Find where the given text appears and provide that cell's center as (X, Y) coordinate. 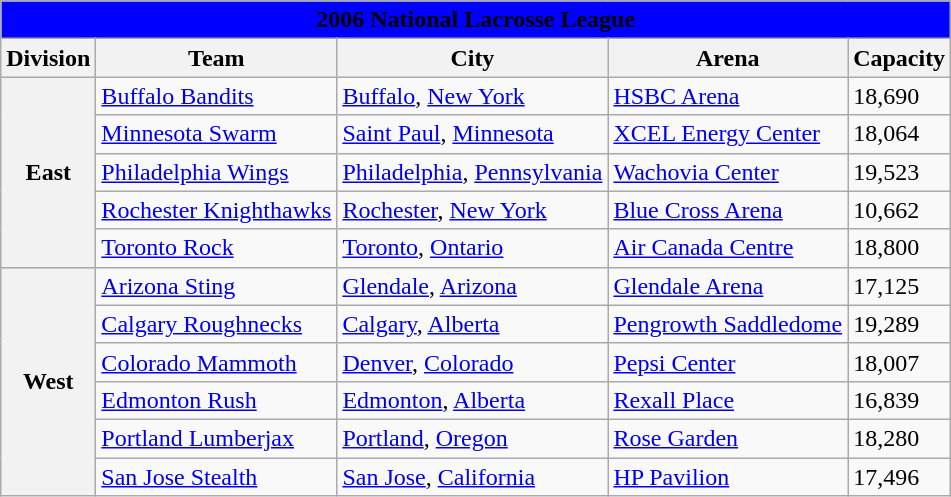
17,496 (900, 477)
Toronto, Ontario (472, 248)
Wachovia Center (728, 172)
19,289 (900, 324)
Team (216, 58)
2006 National Lacrosse League (476, 20)
San Jose Stealth (216, 477)
West (48, 381)
HP Pavilion (728, 477)
18,800 (900, 248)
Rose Garden (728, 438)
XCEL Energy Center (728, 134)
Arena (728, 58)
Rochester, New York (472, 210)
Pepsi Center (728, 362)
Philadelphia Wings (216, 172)
Philadelphia, Pennsylvania (472, 172)
San Jose, California (472, 477)
Arizona Sting (216, 286)
Portland Lumberjax (216, 438)
18,064 (900, 134)
Rexall Place (728, 400)
Calgary Roughnecks (216, 324)
Edmonton Rush (216, 400)
Blue Cross Arena (728, 210)
Buffalo Bandits (216, 96)
Glendale Arena (728, 286)
East (48, 172)
Saint Paul, Minnesota (472, 134)
Air Canada Centre (728, 248)
Glendale, Arizona (472, 286)
Capacity (900, 58)
Portland, Oregon (472, 438)
18,690 (900, 96)
Edmonton, Alberta (472, 400)
18,280 (900, 438)
Colorado Mammoth (216, 362)
Rochester Knighthawks (216, 210)
Buffalo, New York (472, 96)
Calgary, Alberta (472, 324)
17,125 (900, 286)
Pengrowth Saddledome (728, 324)
19,523 (900, 172)
18,007 (900, 362)
Minnesota Swarm (216, 134)
City (472, 58)
HSBC Arena (728, 96)
16,839 (900, 400)
10,662 (900, 210)
Denver, Colorado (472, 362)
Toronto Rock (216, 248)
Division (48, 58)
